Find where the given text appears and provide that cell's center as [X, Y] coordinate. 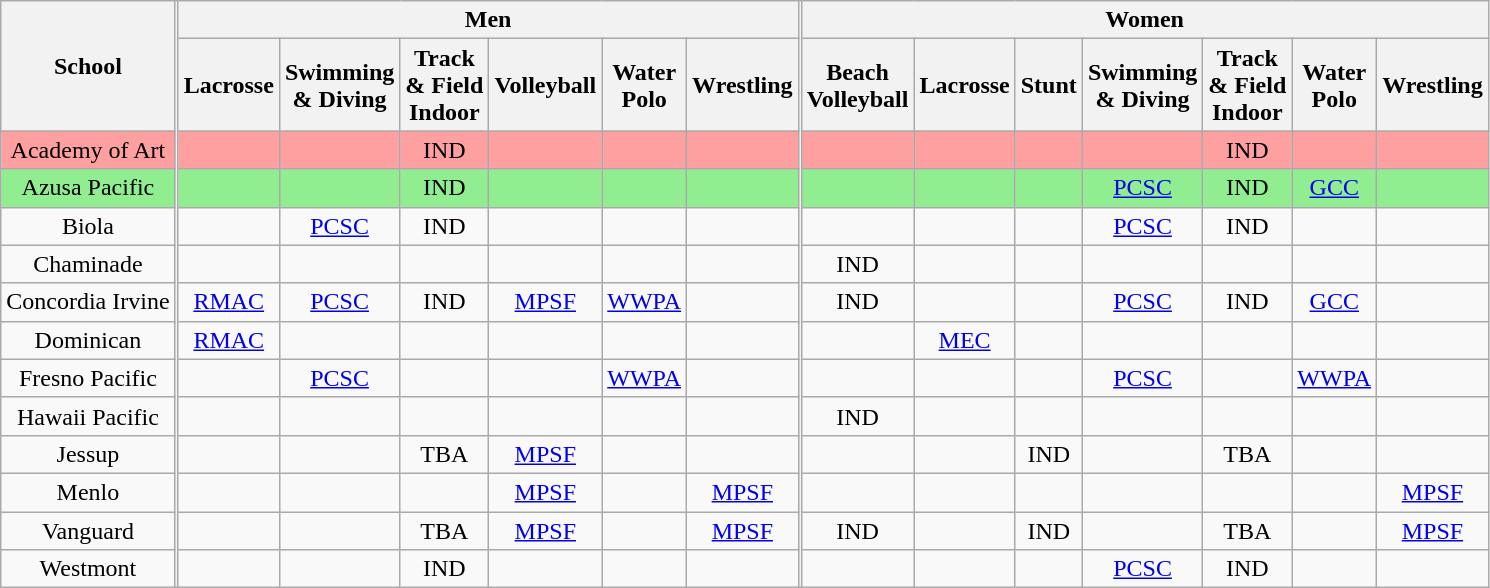
Vanguard [88, 531]
Biola [88, 226]
Jessup [88, 454]
Westmont [88, 569]
Fresno Pacific [88, 378]
Dominican [88, 340]
Men [488, 20]
Stunt [1048, 85]
Menlo [88, 492]
Azusa Pacific [88, 188]
Women [1144, 20]
Hawaii Pacific [88, 416]
MEC [964, 340]
School [88, 66]
Chaminade [88, 264]
Concordia Irvine [88, 302]
BeachVolleyball [858, 85]
Academy of Art [88, 150]
Volleyball [546, 85]
